Search for the cell housing the specified text and yield its (X, Y) center coordinate. 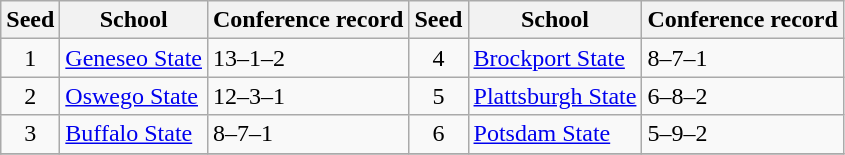
6–8–2 (742, 96)
Brockport State (555, 58)
6 (438, 134)
13–1–2 (308, 58)
Potsdam State (555, 134)
1 (30, 58)
Oswego State (134, 96)
Geneseo State (134, 58)
Plattsburgh State (555, 96)
12–3–1 (308, 96)
2 (30, 96)
4 (438, 58)
Buffalo State (134, 134)
3 (30, 134)
5–9–2 (742, 134)
5 (438, 96)
